Output the (x, y) coordinate of the center of the cell containing the given text.  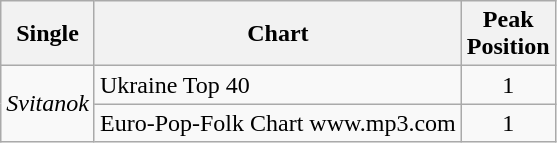
PeakPosition (508, 34)
Chart (278, 34)
Svitanok (48, 104)
Ukraine Top 40 (278, 85)
Euro-Pop-Folk Chart www.mp3.com (278, 123)
Single (48, 34)
